Locate the cell with the specified text and output its [x, y] center coordinate. 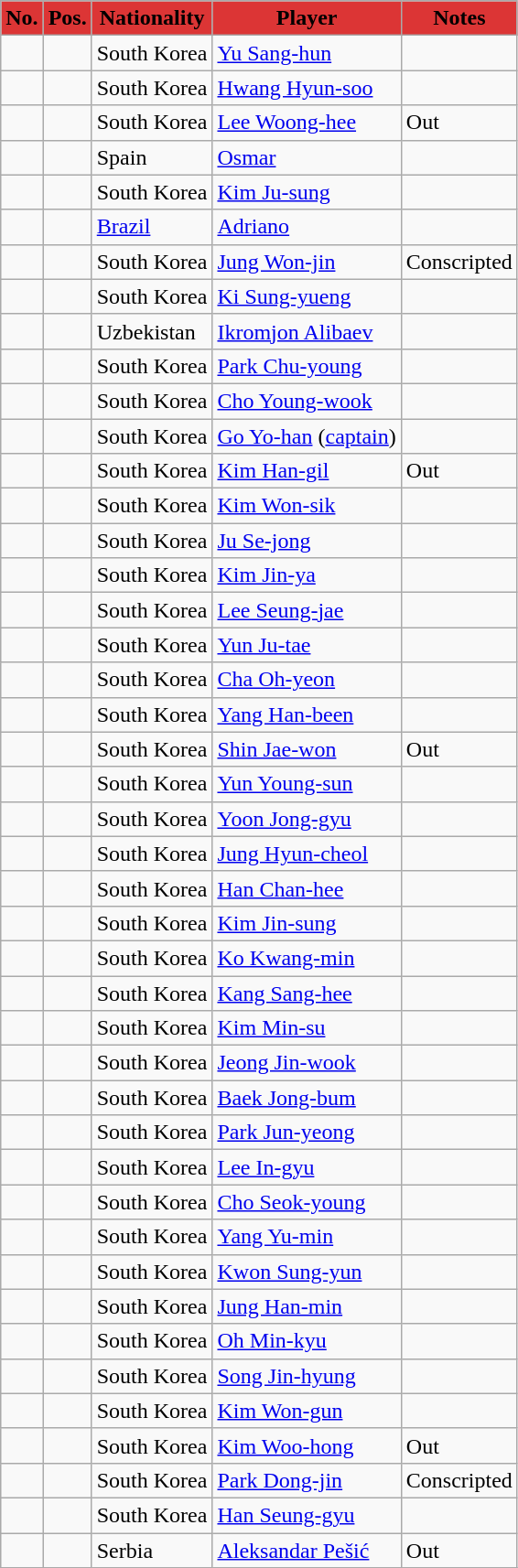
No. [22, 18]
Ju Se-jong [307, 541]
Song Jin-hyung [307, 1376]
Ko Kwang-min [307, 958]
Yang Han-been [307, 714]
Lee In-gyu [307, 1167]
Go Yo-han (captain) [307, 436]
Han Chan-hee [307, 888]
Lee Woong-hee [307, 123]
Park Jun-yeong [307, 1133]
Baek Jong-bum [307, 1098]
Brazil [152, 227]
Yun Young-sun [307, 784]
Ikromjon Alibaev [307, 331]
Cha Oh-yeon [307, 680]
Kwon Sung-yun [307, 1272]
Jung Hyun-cheol [307, 854]
Kim Min-su [307, 1028]
Yu Sang-hun [307, 53]
Kim Jin-ya [307, 575]
Yoon Jong-gyu [307, 819]
Hwang Hyun-soo [307, 88]
Park Dong-jin [307, 1480]
Lee Seung-jae [307, 610]
Jung Han-min [307, 1306]
Shin Jae-won [307, 749]
Kim Won-gun [307, 1411]
Kim Won-sik [307, 506]
Oh Min-kyu [307, 1341]
Han Seung-gyu [307, 1515]
Nationality [152, 18]
Player [307, 18]
Adriano [307, 227]
Kim Woo-hong [307, 1445]
Cho Young-wook [307, 401]
Jeong Jin-wook [307, 1063]
Kang Sang-hee [307, 993]
Notes [459, 18]
Kim Ju-sung [307, 192]
Serbia [152, 1551]
Kim Han-gil [307, 471]
Yun Ju-tae [307, 645]
Pos. [68, 18]
Jung Won-jin [307, 262]
Osmar [307, 157]
Spain [152, 157]
Cho Seok-young [307, 1202]
Yang Yu-min [307, 1237]
Park Chu-young [307, 366]
Kim Jin-sung [307, 923]
Aleksandar Pešić [307, 1551]
Ki Sung-yueng [307, 296]
Uzbekistan [152, 331]
